Return (X, Y) of the center of cell containing provided text 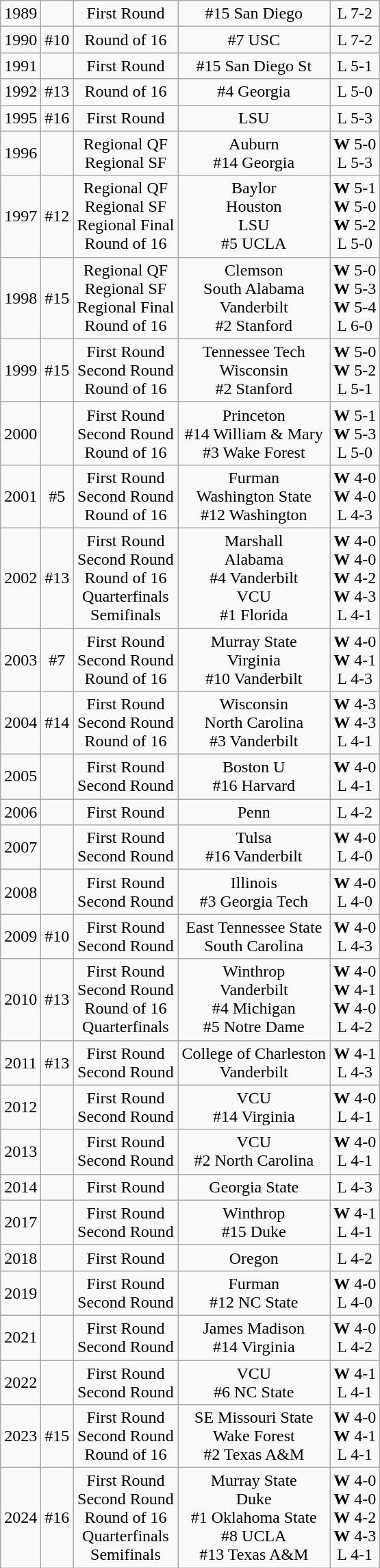
#5 (58, 496)
2024 (21, 1518)
Georgia State (254, 1187)
W 5-1 W 5-3 L 5-0 (355, 433)
2011 (21, 1062)
Furman Washington State #12 Washington (254, 496)
2018 (21, 1258)
Oregon (254, 1258)
2002 (21, 578)
#12 (58, 217)
2005 (21, 777)
Clemson South Alabama Vanderbilt #2 Stanford (254, 297)
2010 (21, 999)
2017 (21, 1223)
Illinois #3 Georgia Tech (254, 892)
Princeton #14 William & Mary #3 Wake Forest (254, 433)
2022 (21, 1382)
Boston U #16 Harvard (254, 777)
W 4-0 W 4-1 W 4-0 L 4-2 (355, 999)
L 5-0 (355, 92)
W 4-1 L 4-3 (355, 1062)
L 5-1 (355, 66)
2021 (21, 1338)
Murray State Duke #1 Oklahoma State #8 UCLA #13 Texas A&M (254, 1518)
Auburn #14 Georgia (254, 154)
#14 (58, 723)
VCU #2 North Carolina (254, 1151)
First Round Second Round Round of 16 Quarterfinals (126, 999)
2009 (21, 936)
W 4-0 W 4-1 L 4-3 (355, 659)
Marshall Alabama #4 Vanderbilt VCU #1 Florida (254, 578)
2007 (21, 847)
2012 (21, 1107)
SE Missouri State Wake Forest #2 Texas A&M (254, 1436)
#15 San Diego St (254, 66)
James Madison #14 Virginia (254, 1338)
Tennessee Tech Wisconsin #2 Stanford (254, 370)
2001 (21, 496)
1998 (21, 297)
W 4-0 L 4-3 (355, 936)
Penn (254, 812)
VCU #6 NC State (254, 1382)
2004 (21, 723)
W 5-0 W 5-2 L 5-1 (355, 370)
Furman #12 NC State (254, 1293)
#4 Georgia (254, 92)
#7 (58, 659)
L 5-3 (355, 118)
2000 (21, 433)
East Tennessee State South Carolina (254, 936)
Wisconsin North Carolina #3 Vanderbilt (254, 723)
1989 (21, 14)
1995 (21, 118)
W 4-0 L 4-2 (355, 1338)
#15 San Diego (254, 14)
Winthrop Vanderbilt #4 Michigan #5 Notre Dame (254, 999)
Baylor Houston LSU #5 UCLA (254, 217)
1996 (21, 154)
L 4-3 (355, 1187)
1997 (21, 217)
2023 (21, 1436)
2006 (21, 812)
1992 (21, 92)
1991 (21, 66)
Winthrop #15 Duke (254, 1223)
W 5-1 W 5-0 W 5-2 L 5-0 (355, 217)
Murray State Virginia #10 Vanderbilt (254, 659)
VCU #14 Virginia (254, 1107)
1990 (21, 40)
1999 (21, 370)
2003 (21, 659)
Regional QF Regional SF (126, 154)
2019 (21, 1293)
W 4-3 W 4-3 L 4-1 (355, 723)
LSU (254, 118)
2013 (21, 1151)
#7 USC (254, 40)
2008 (21, 892)
W 5-0 L 5-3 (355, 154)
2014 (21, 1187)
W 4-0 W 4-0 L 4-3 (355, 496)
Tulsa #16 Vanderbilt (254, 847)
College of Charleston Vanderbilt (254, 1062)
W 5-0 W 5-3 W 5-4 L 6-0 (355, 297)
W 4-0 W 4-1 L 4-1 (355, 1436)
